For the text-containing cell, return its midpoint in (X, Y) coordinate format. 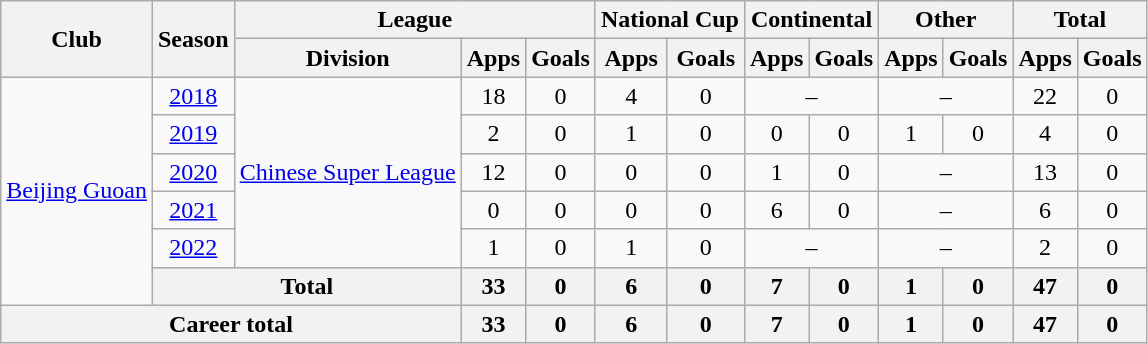
2022 (193, 248)
Continental (811, 20)
22 (1045, 96)
2019 (193, 134)
13 (1045, 172)
Division (348, 58)
Club (77, 39)
Beijing Guoan (77, 191)
18 (493, 96)
2018 (193, 96)
Season (193, 39)
Career total (231, 324)
National Cup (670, 20)
2020 (193, 172)
12 (493, 172)
Chinese Super League (348, 172)
League (414, 20)
2021 (193, 210)
Other (946, 20)
